Output the (x, y) coordinate of the center of the cell containing the given text.  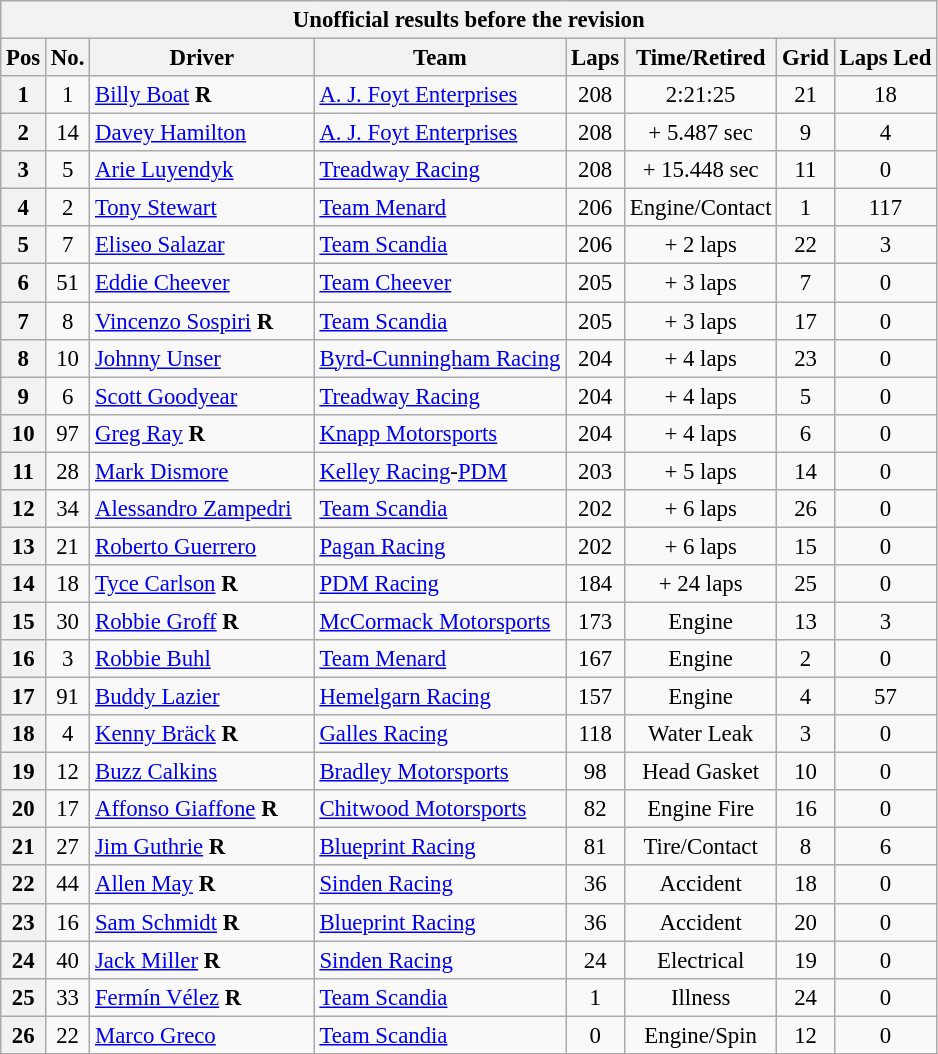
98 (596, 772)
Alessandro Zampedri (202, 509)
118 (596, 734)
Marco Greco (202, 1035)
Chitwood Motorsports (440, 809)
30 (68, 621)
Engine/Spin (700, 1035)
Electrical (700, 960)
33 (68, 997)
+ 5 laps (700, 471)
Pos (24, 58)
51 (68, 283)
Tire/Contact (700, 847)
Davey Hamilton (202, 133)
Mark Dismore (202, 471)
Illness (700, 997)
167 (596, 659)
Tyce Carlson R (202, 584)
Engine Fire (700, 809)
Water Leak (700, 734)
117 (885, 208)
Pagan Racing (440, 546)
44 (68, 885)
57 (885, 697)
Team Cheever (440, 283)
40 (68, 960)
Byrd-Cunningham Racing (440, 358)
Buzz Calkins (202, 772)
Allen May R (202, 885)
Billy Boat R (202, 95)
Buddy Lazier (202, 697)
Affonso Giaffone R (202, 809)
Vincenzo Sospiri R (202, 321)
McCormack Motorsports (440, 621)
28 (68, 471)
+ 2 laps (700, 245)
Tony Stewart (202, 208)
Roberto Guerrero (202, 546)
Eddie Cheever (202, 283)
Head Gasket (700, 772)
Jim Guthrie R (202, 847)
91 (68, 697)
203 (596, 471)
Unofficial results before the revision (469, 20)
184 (596, 584)
Robbie Groff R (202, 621)
+ 5.487 sec (700, 133)
No. (68, 58)
Driver (202, 58)
Arie Luyendyk (202, 170)
PDM Racing (440, 584)
Robbie Buhl (202, 659)
Scott Goodyear (202, 396)
173 (596, 621)
27 (68, 847)
2:21:25 (700, 95)
Hemelgarn Racing (440, 697)
157 (596, 697)
+ 24 laps (700, 584)
Galles Racing (440, 734)
Time/Retired (700, 58)
Knapp Motorsports (440, 433)
Eliseo Salazar (202, 245)
Kenny Bräck R (202, 734)
Team (440, 58)
Grid (806, 58)
97 (68, 433)
+ 15.448 sec (700, 170)
Engine/Contact (700, 208)
Kelley Racing-PDM (440, 471)
81 (596, 847)
Jack Miller R (202, 960)
34 (68, 509)
Laps Led (885, 58)
Bradley Motorsports (440, 772)
Laps (596, 58)
Sam Schmidt R (202, 922)
82 (596, 809)
Fermín Vélez R (202, 997)
Greg Ray R (202, 433)
Johnny Unser (202, 358)
